Identify which cell holds the provided text, then report its [x, y] central coordinate. 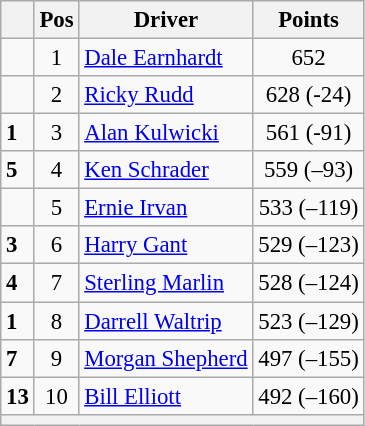
Ernie Irvan [166, 208]
9 [56, 358]
Ken Schrader [166, 170]
492 (–160) [308, 396]
13 [18, 396]
529 (–123) [308, 245]
Points [308, 20]
523 (–129) [308, 321]
Sterling Marlin [166, 283]
528 (–124) [308, 283]
10 [56, 396]
Ricky Rudd [166, 95]
561 (-91) [308, 133]
6 [56, 245]
Morgan Shepherd [166, 358]
Pos [56, 20]
497 (–155) [308, 358]
Harry Gant [166, 245]
8 [56, 321]
652 [308, 58]
Bill Elliott [166, 396]
Driver [166, 20]
Dale Earnhardt [166, 58]
2 [56, 95]
533 (–119) [308, 208]
Darrell Waltrip [166, 321]
628 (-24) [308, 95]
559 (–93) [308, 170]
Alan Kulwicki [166, 133]
